Return (X, Y) of the center of cell containing provided text 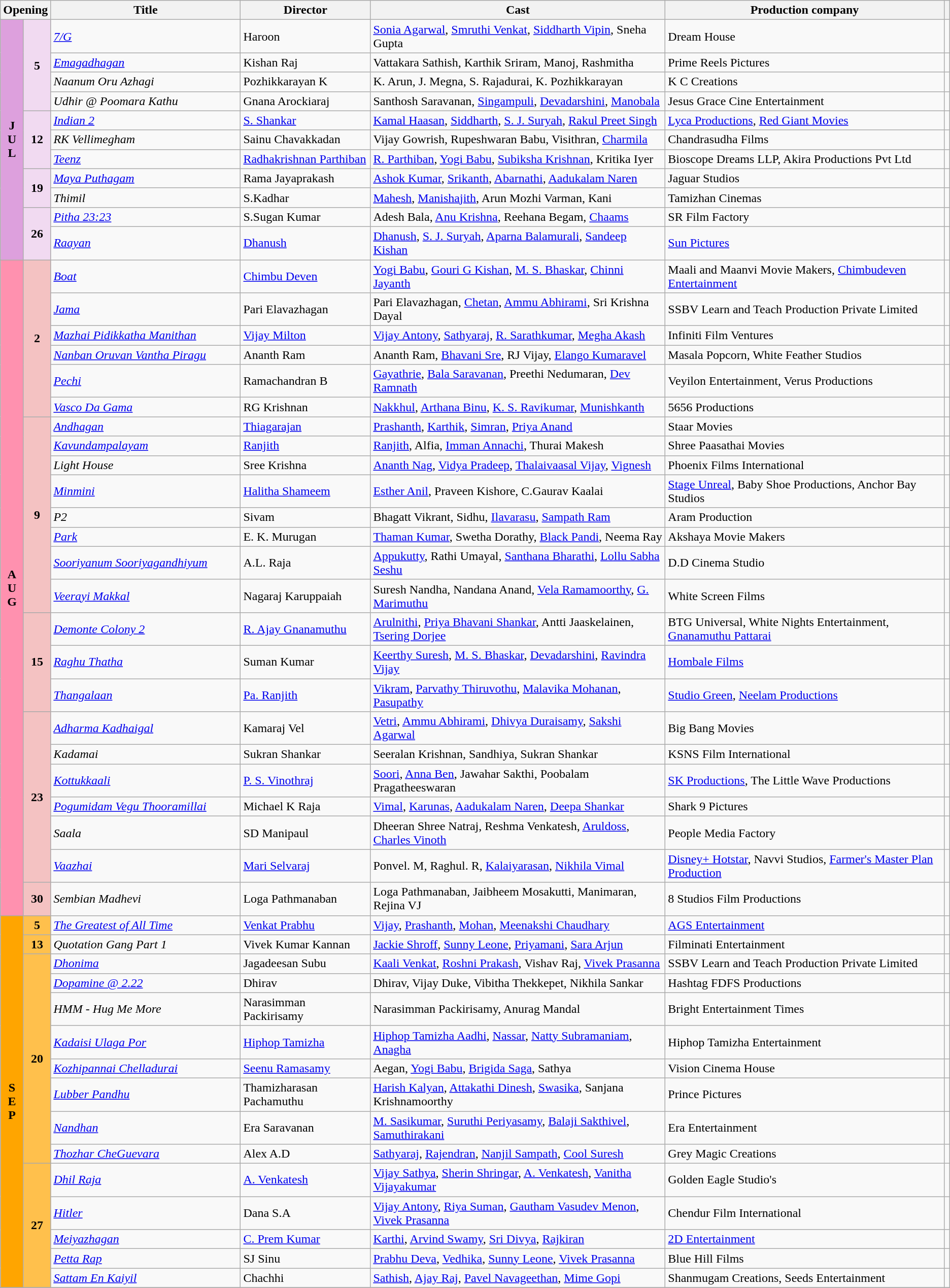
Alex A.D (306, 1154)
Infiniti Film Ventures (805, 336)
Arulnithi, Priya Bhavani Shankar, Antti Jaaskelainen, Tsering Dorjee (518, 629)
A.L. Raja (306, 563)
Sree Krishna (306, 465)
Sattam En Kaiyil (146, 1278)
Ananth Ram (306, 355)
P. S. Vinothraj (306, 781)
Ananth Nag, Vidya Pradeep, Thalaivaasal Vijay, Vignesh (518, 465)
9 (37, 515)
Demonte Colony 2 (146, 629)
Kadamai (146, 754)
Filminati Entertainment (805, 944)
Seenu Ramasamy (306, 1068)
BTG Universal, White Nights Entertainment, Gnanamuthu Pattarai (805, 629)
Hiphop Tamizha (306, 1042)
AUG (12, 588)
Gnana Arockiaraj (306, 101)
SK Productions, The Little Wave Productions (805, 781)
Sembian Madhevi (146, 899)
Veerayi Makkal (146, 596)
Nanban Oruvan Vantha Piragu (146, 355)
Light House (146, 465)
Vaazhai (146, 866)
Vijay Sathya, Sherin Shringar, A. Venkatesh, Vanitha Vijayakumar (518, 1180)
Jackie Shroff, Sunny Leone, Priyamani, Sara Arjun (518, 944)
Chimbu Deven (306, 276)
Nakkhul, Arthana Binu, K. S. Ravikumar, Munishkanth (518, 407)
Teenz (146, 159)
Aram Production (805, 517)
Sun Pictures (805, 243)
Jaguar Studios (805, 178)
Vivek Kumar Kannan (306, 944)
Thozhar CheGuevara (146, 1154)
2D Entertainment (805, 1239)
15 (37, 662)
Vikram, Parvathy Thiruvothu, Malavika Mohanan, Pasupathy (518, 695)
Prabhu Deva, Vedhika, Sunny Leone, Vivek Prasanna (518, 1259)
Opening (25, 10)
Vasco Da Gama (146, 407)
Vijay Milton (306, 336)
Dhonima (146, 964)
Dhanush (306, 243)
Meiyazhagan (146, 1239)
Shark 9 Pictures (805, 807)
Bhagatt Vikrant, Sidhu, Ilavarasu, Sampath Ram (518, 517)
Dana S.A (306, 1213)
Udhir @ Poomara Kathu (146, 101)
Kamaraj Vel (306, 728)
Dheeran Shree Natraj, Reshma Venkatesh, Aruldoss, Charles Vinoth (518, 833)
M. Sasikumar, Suruthi Periyasamy, Balaji Sakthivel, Samuthirakani (518, 1127)
Dhirav (306, 983)
Loga Pathmanaban, Jaibheem Mosakutti, Manimaran, Rejina VJ (518, 899)
Big Bang Movies (805, 728)
Mahesh, Manishajith, Arun Mozhi Varman, Kani (518, 197)
E. K. Murugan (306, 537)
Lubber Pandhu (146, 1095)
Bioscope Dreams LLP, Akira Productions Pvt Ltd (805, 159)
White Screen Films (805, 596)
Cast (518, 10)
Shree Paasathai Movies (805, 446)
Hombale Films (805, 662)
Yogi Babu, Gouri G Kishan, M. S. Bhaskar, Chinni Jayanth (518, 276)
Minmini (146, 491)
Venkat Prabhu (306, 925)
Narasimman Packirisamy, Anurag Mandal (518, 1009)
12 (37, 140)
Masala Popcorn, White Feather Studios (805, 355)
Adharma Kadhaigal (146, 728)
Haroon (306, 37)
Ramachandran B (306, 381)
Shanmugam Creations, Seeds Entertainment (805, 1278)
Saala (146, 833)
Santhosh Saravanan, Singampuli, Devadarshini, Manobala (518, 101)
Staar Movies (805, 426)
People Media Factory (805, 833)
Vimal, Karunas, Aadukalam Naren, Deepa Shankar (518, 807)
SD Manipaul (306, 833)
Pechi (146, 381)
Aegan, Yogi Babu, Brigida Saga, Sathya (518, 1068)
Akshaya Movie Makers (805, 537)
The Greatest of All Time (146, 925)
Esther Anil, Praveen Kishore, C.Gaurav Kaalai (518, 491)
Tamizhan Cinemas (805, 197)
Dhanush, S. J. Suryah, Aparna Balamurali, Sandeep Kishan (518, 243)
SEP (12, 1102)
Vijay Antony, Riya Suman, Gautham Vasudev Menon, Vivek Prasanna (518, 1213)
Maya Puthagam (146, 178)
Radhakrishnan Parthiban (306, 159)
Thamizharasan Pachamuthu (306, 1095)
Mari Selvaraj (306, 866)
Sooriyanum Sooriyagandhiyum (146, 563)
Emagadhagan (146, 62)
Hiphop Tamizha Aadhi, Nassar, Natty Subramaniam, Anagha (518, 1042)
Vattakara Sathish, Karthik Sriram, Manoj, Rashmitha (518, 62)
Raayan (146, 243)
HMM - Hug Me More (146, 1009)
AGS Entertainment (805, 925)
Nagaraj Karuppaiah (306, 596)
5656 Productions (805, 407)
Chendur Film International (805, 1213)
S. Shankar (306, 120)
Thangalaan (146, 695)
Disney+ Hotstar, Navvi Studios, Farmer's Master Plan Production (805, 866)
Bright Entertainment Times (805, 1009)
A. Venkatesh (306, 1180)
Pogumidam Vegu Thooramillai (146, 807)
Hiphop Tamizha Entertainment (805, 1042)
Ashok Kumar, Srikanth, Abarnathi, Aadukalam Naren (518, 178)
Kaali Venkat, Roshni Prakash, Vishav Raj, Vivek Prasanna (518, 964)
RG Krishnan (306, 407)
Kavundampalayam (146, 446)
Halitha Shameem (306, 491)
Suman Kumar (306, 662)
Mazhai Pidikkatha Manithan (146, 336)
Stage Unreal, Baby Shoe Productions, Anchor Bay Studios (805, 491)
Ranjith (306, 446)
Sivam (306, 517)
Sonia Agarwal, Smruthi Venkat, Siddharth Vipin, Sneha Gupta (518, 37)
Naanum Oru Azhagi (146, 82)
Vetri, Ammu Abhirami, Dhivya Duraisamy, Sakshi Agarwal (518, 728)
Michael K Raja (306, 807)
K. Arun, J. Megna, S. Rajadurai, K. Pozhikkarayan (518, 82)
19 (37, 188)
Suresh Nandha, Nandana Anand, Vela Ramamoorthy, G. Marimuthu (518, 596)
Soori, Anna Ben, Jawahar Sakthi, Poobalam Pragatheeswaran (518, 781)
RK Vellimegham (146, 140)
Sukran Shankar (306, 754)
Thaman Kumar, Swetha Dorathy, Black Pandi, Neema Ray (518, 537)
Boat (146, 276)
Adesh Bala, Anu Krishna, Reehana Begam, Chaams (518, 217)
Jagadeesan Subu (306, 964)
Vijay Gowrish, Rupeshwaran Babu, Visithran, Charmila (518, 140)
Dopamine @ 2.22 (146, 983)
Blue Hill Films (805, 1259)
Title (146, 10)
Appukutty, Rathi Umayal, Santhana Bharathi, Lollu Sabha Seshu (518, 563)
Hashtag FDFS Productions (805, 983)
8 Studios Film Productions (805, 899)
Pari Elavazhagan, Chetan, Ammu Abhirami, Sri Krishna Dayal (518, 310)
Pa. Ranjith (306, 695)
Vijay Antony, Sathyaraj, R. Sarathkumar, Megha Akash (518, 336)
Thimil (146, 197)
7/G (146, 37)
Sainu Chavakkadan (306, 140)
Jama (146, 310)
SR Film Factory (805, 217)
Pari Elavazhagan (306, 310)
Ranjith, Alfia, Imman Annachi, Thurai Makesh (518, 446)
D.D Cinema Studio (805, 563)
Ananth Ram, Bhavani Sre, RJ Vijay, Elango Kumaravel (518, 355)
Grey Magic Creations (805, 1154)
Kamal Haasan, Siddharth, S. J. Suryah, Rakul Preet Singh (518, 120)
Indian 2 (146, 120)
R. Ajay Gnanamuthu (306, 629)
Jesus Grace Cine Entertainment (805, 101)
P2 (146, 517)
Production company (805, 10)
Ponvel. M, Raghul. R, Kalaiyarasan, Nikhila Vimal (518, 866)
Golden Eagle Studio's (805, 1180)
Kottukkaali (146, 781)
Sathish, Ajay Raj, Pavel Navageethan, Mime Gopi (518, 1278)
23 (37, 797)
30 (37, 899)
Maali and Maanvi Movie Makers, Chimbudeven Entertainment (805, 276)
Seeralan Krishnan, Sandhiya, Sukran Shankar (518, 754)
2 (37, 338)
Raghu Thatha (146, 662)
Nandhan (146, 1127)
Petta Rap (146, 1259)
Studio Green, Neelam Productions (805, 695)
Lyca Productions, Red Giant Movies (805, 120)
K C Creations (805, 82)
Dream House (805, 37)
Sathyaraj, Rajendran, Nanjil Sampath, Cool Suresh (518, 1154)
Pitha 23:23 (146, 217)
27 (37, 1226)
Andhagan (146, 426)
Kishan Raj (306, 62)
R. Parthiban, Yogi Babu, Subiksha Krishnan, Kritika Iyer (518, 159)
Dhil Raja (146, 1180)
Harish Kalyan, Attakathi Dinesh, Swasika, Sanjana Krishnamoorthy (518, 1095)
Karthi, Arvind Swamy, Sri Divya, Rajkiran (518, 1239)
S.Kadhar (306, 197)
13 (37, 944)
Hitler (146, 1213)
20 (37, 1059)
Era Saravanan (306, 1127)
Phoenix Films International (805, 465)
Prashanth, Karthik, Simran, Priya Anand (518, 426)
KSNS Film International (805, 754)
Prince Pictures (805, 1095)
Chandrasudha Films (805, 140)
Loga Pathmanaban (306, 899)
S.Sugan Kumar (306, 217)
Veyilon Entertainment, Verus Productions (805, 381)
Park (146, 537)
Vijay, Prashanth, Mohan, Meenakshi Chaudhary (518, 925)
Director (306, 10)
26 (37, 234)
Kozhipannai Chelladurai (146, 1068)
Gayathrie, Bala Saravanan, Preethi Nedumaran, Dev Ramnath (518, 381)
Dhirav, Vijay Duke, Vibitha Thekkepet, Nikhila Sankar (518, 983)
SJ Sinu (306, 1259)
Pozhikkarayan K (306, 82)
Kadaisi Ulaga Por (146, 1042)
Vision Cinema House (805, 1068)
Narasimman Packirisamy (306, 1009)
Prime Reels Pictures (805, 62)
Rama Jayaprakash (306, 178)
Quotation Gang Part 1 (146, 944)
Thiagarajan (306, 426)
C. Prem Kumar (306, 1239)
Era Entertainment (805, 1127)
Keerthy Suresh, M. S. Bhaskar, Devadarshini, Ravindra Vijay (518, 662)
JUL (12, 140)
Chachhi (306, 1278)
